Determine the [X, Y] coordinate at the center of the cell enclosing the given text.  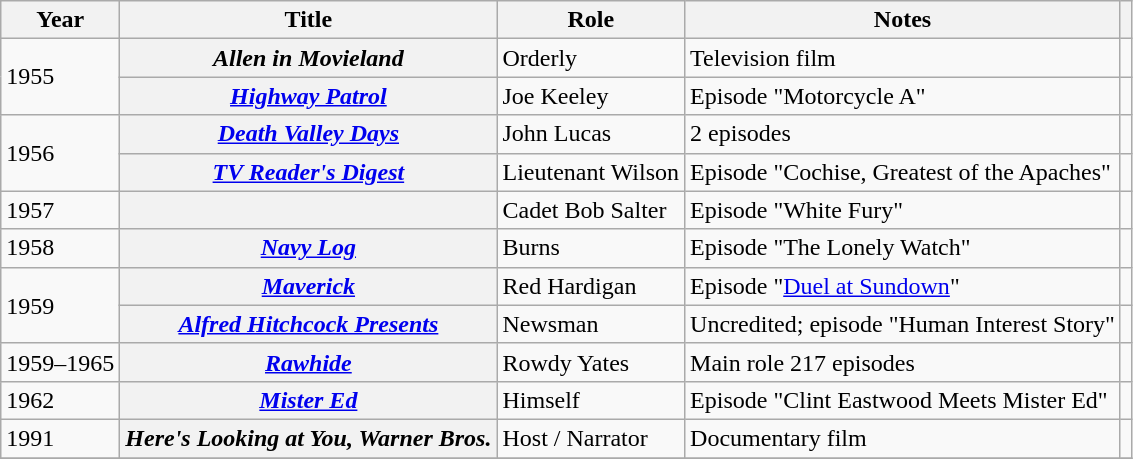
Allen in Movieland [308, 58]
1959 [60, 305]
Alfred Hitchcock Presents [308, 324]
1958 [60, 248]
Cadet Bob Salter [591, 210]
1957 [60, 210]
Role [591, 20]
Documentary film [903, 438]
Orderly [591, 58]
Title [308, 20]
Maverick [308, 286]
Notes [903, 20]
Host / Narrator [591, 438]
Uncredited; episode "Human Interest Story" [903, 324]
Episode "White Fury" [903, 210]
Newsman [591, 324]
1991 [60, 438]
Main role 217 episodes [903, 362]
1959–1965 [60, 362]
Lieutenant Wilson [591, 172]
Red Hardigan [591, 286]
Episode "The Lonely Watch" [903, 248]
Highway Patrol [308, 96]
Episode "Cochise, Greatest of the Apaches" [903, 172]
Episode "Motorcycle A" [903, 96]
Death Valley Days [308, 134]
Television film [903, 58]
1962 [60, 400]
1955 [60, 77]
Burns [591, 248]
Navy Log [308, 248]
Himself [591, 400]
Year [60, 20]
Rawhide [308, 362]
Mister Ed [308, 400]
TV Reader's Digest [308, 172]
Episode "Duel at Sundown" [903, 286]
Episode "Clint Eastwood Meets Mister Ed" [903, 400]
Joe Keeley [591, 96]
Here's Looking at You, Warner Bros. [308, 438]
John Lucas [591, 134]
Rowdy Yates [591, 362]
1956 [60, 153]
2 episodes [903, 134]
